Find where the given text appears and provide that cell's center as (x, y) coordinate. 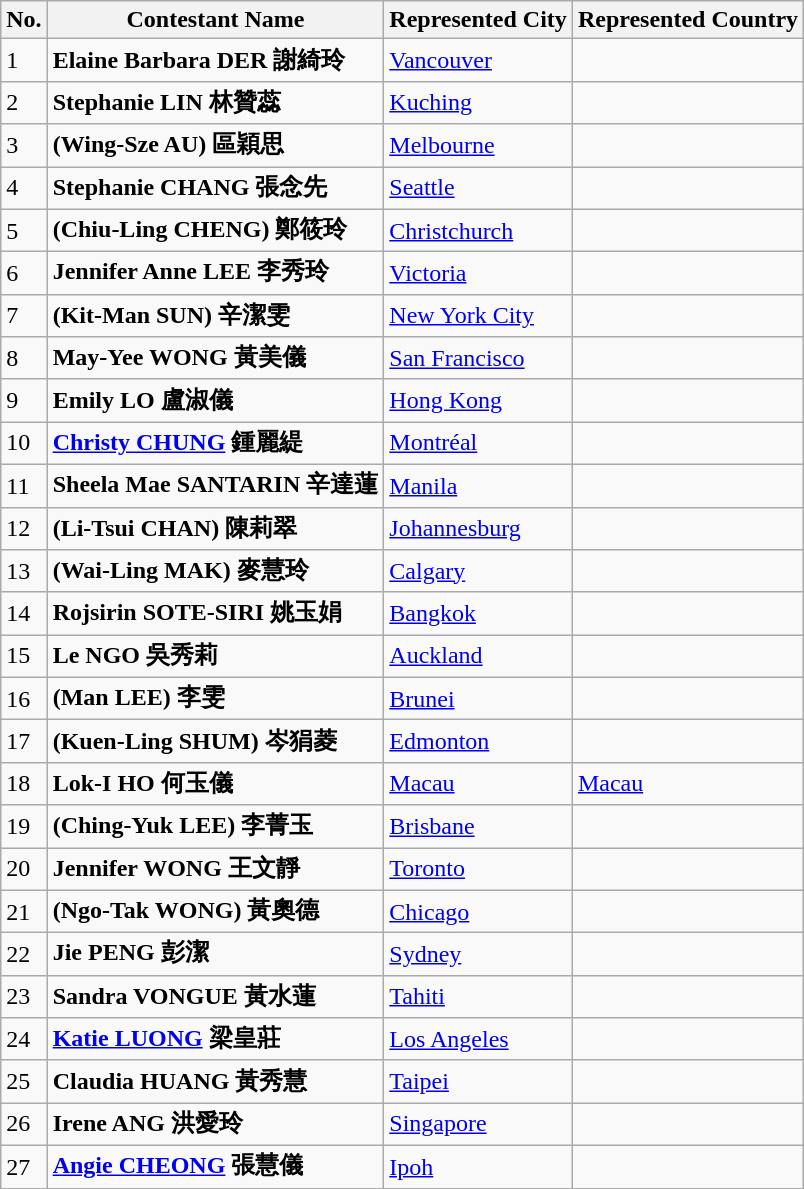
Stephanie CHANG 張念先 (216, 188)
Christy CHUNG 鍾麗緹 (216, 444)
Angie CHEONG 張慧儀 (216, 1166)
2 (24, 102)
New York City (478, 316)
Hong Kong (478, 400)
17 (24, 742)
1 (24, 60)
Represented Country (688, 20)
Brunei (478, 698)
(Wing-Sze AU) 區穎思 (216, 146)
16 (24, 698)
Los Angeles (478, 1040)
Calgary (478, 572)
Rojsirin SOTE-SIRI 姚玉娟 (216, 614)
Montréal (478, 444)
18 (24, 784)
Contestant Name (216, 20)
Edmonton (478, 742)
Sandra VONGUE 黃水蓮 (216, 996)
7 (24, 316)
4 (24, 188)
Johannesburg (478, 528)
(Li-Tsui CHAN) 陳莉翠 (216, 528)
Represented City (478, 20)
Chicago (478, 912)
Seattle (478, 188)
6 (24, 274)
19 (24, 826)
12 (24, 528)
15 (24, 656)
Taipei (478, 1082)
Claudia HUANG 黃秀慧 (216, 1082)
9 (24, 400)
21 (24, 912)
5 (24, 230)
Emily LO 盧淑儀 (216, 400)
(Man LEE) 李雯 (216, 698)
(Wai-Ling MAK) 麥慧玲 (216, 572)
24 (24, 1040)
Katie LUONG 梁皇莊 (216, 1040)
22 (24, 954)
8 (24, 358)
(Kit-Man SUN) 辛潔雯 (216, 316)
May-Yee WONG 黃美儀 (216, 358)
Kuching (478, 102)
(Ching-Yuk LEE) 李菁玉 (216, 826)
20 (24, 870)
3 (24, 146)
(Chiu-Ling CHENG) 鄭筱玲 (216, 230)
(Ngo-Tak WONG) 黃奧德 (216, 912)
Auckland (478, 656)
Vancouver (478, 60)
San Francisco (478, 358)
Brisbane (478, 826)
Elaine Barbara DER 謝綺玲 (216, 60)
Sydney (478, 954)
Lok-I HO 何玉儀 (216, 784)
Singapore (478, 1124)
14 (24, 614)
Sheela Mae SANTARIN 辛達蓮 (216, 486)
Christchurch (478, 230)
27 (24, 1166)
Melbourne (478, 146)
(Kuen-Ling SHUM) 岑狷菱 (216, 742)
Bangkok (478, 614)
Jennifer Anne LEE 李秀玲 (216, 274)
26 (24, 1124)
Victoria (478, 274)
Ipoh (478, 1166)
13 (24, 572)
11 (24, 486)
Irene ANG 洪愛玲 (216, 1124)
Le NGO 吳秀莉 (216, 656)
Manila (478, 486)
No. (24, 20)
Tahiti (478, 996)
Jennifer WONG 王文靜 (216, 870)
25 (24, 1082)
Jie PENG 彭潔 (216, 954)
Toronto (478, 870)
10 (24, 444)
23 (24, 996)
Stephanie LIN 林贊蕊 (216, 102)
